Capture the cell that displays the provided text and extract its (X, Y) central coordinate. 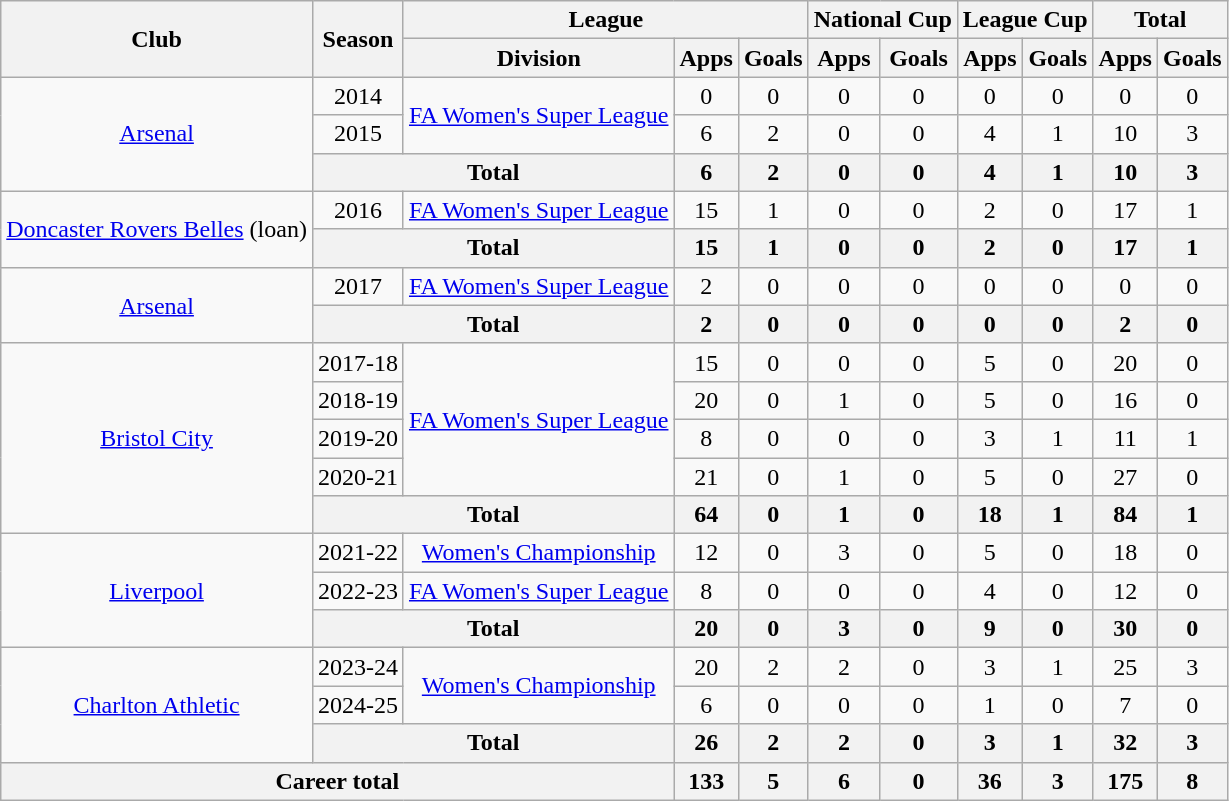
National Cup (882, 20)
Bristol City (157, 438)
Season (358, 39)
27 (1125, 477)
Club (157, 39)
2023-24 (358, 667)
175 (1125, 781)
16 (1125, 400)
21 (706, 477)
2019-20 (358, 438)
25 (1125, 667)
84 (1125, 515)
7 (1125, 705)
32 (1125, 743)
2014 (358, 96)
Career total (338, 781)
26 (706, 743)
2016 (358, 210)
2021-22 (358, 553)
64 (706, 515)
133 (706, 781)
2017 (358, 286)
2015 (358, 134)
Liverpool (157, 591)
2024-25 (358, 705)
Division (538, 58)
League (606, 20)
9 (990, 629)
League Cup (1025, 20)
11 (1125, 438)
30 (1125, 629)
2017-18 (358, 362)
2022-23 (358, 591)
Charlton Athletic (157, 705)
Doncaster Rovers Belles (loan) (157, 229)
2020-21 (358, 477)
2018-19 (358, 400)
36 (990, 781)
